Detect which cell encompasses the target text, then output its [x, y] center coordinate. 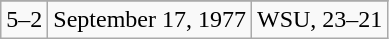
WSU, 23–21 [320, 20]
September 17, 1977 [150, 20]
5–2 [24, 20]
